Determine the (X, Y) coordinate at the center of the cell enclosing the given text.  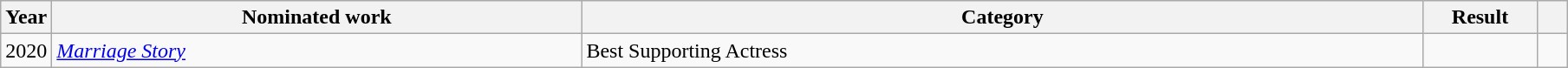
Best Supporting Actress (1002, 51)
Category (1002, 17)
Result (1480, 17)
2020 (26, 51)
Year (26, 17)
Nominated work (317, 17)
Marriage Story (317, 51)
